Search for the cell housing the specified text and yield its (X, Y) center coordinate. 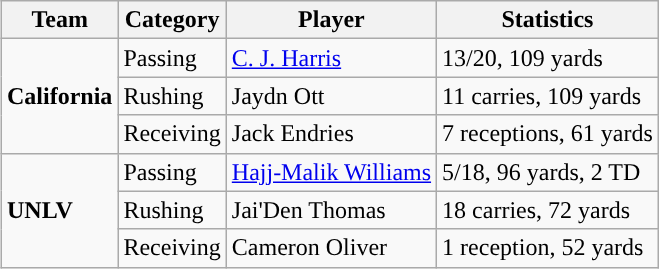
11 carries, 109 yards (548, 96)
Category (172, 20)
Jack Endries (331, 134)
Jai'Den Thomas (331, 210)
7 receptions, 61 yards (548, 134)
Hajj-Malik Williams (331, 172)
Player (331, 20)
5/18, 96 yards, 2 TD (548, 172)
13/20, 109 yards (548, 58)
Jaydn Ott (331, 96)
18 carries, 72 yards (548, 210)
California (60, 96)
Cameron Oliver (331, 248)
Team (60, 20)
1 reception, 52 yards (548, 248)
C. J. Harris (331, 58)
UNLV (60, 210)
Statistics (548, 20)
